Capture the cell that displays the provided text and extract its [x, y] central coordinate. 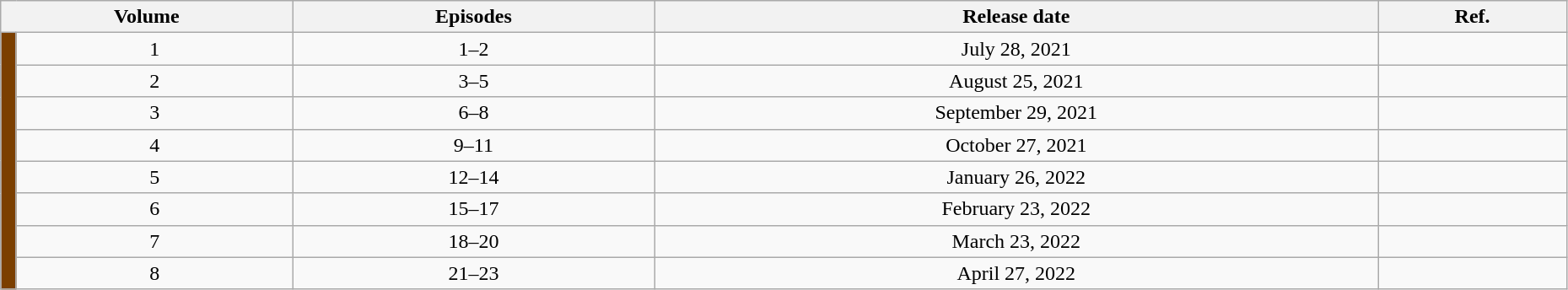
18–20 [474, 241]
4 [154, 145]
6 [154, 209]
April 27, 2022 [1016, 273]
Episodes [474, 17]
October 27, 2021 [1016, 145]
8 [154, 273]
August 25, 2021 [1016, 81]
July 28, 2021 [1016, 49]
3 [154, 113]
September 29, 2021 [1016, 113]
6–8 [474, 113]
1–2 [474, 49]
15–17 [474, 209]
7 [154, 241]
2 [154, 81]
21–23 [474, 273]
Volume [147, 17]
February 23, 2022 [1016, 209]
9–11 [474, 145]
12–14 [474, 177]
Release date [1016, 17]
Ref. [1473, 17]
3–5 [474, 81]
March 23, 2022 [1016, 241]
1 [154, 49]
January 26, 2022 [1016, 177]
5 [154, 177]
